From the cell containing the given text, extract its center point as (x, y) coordinate. 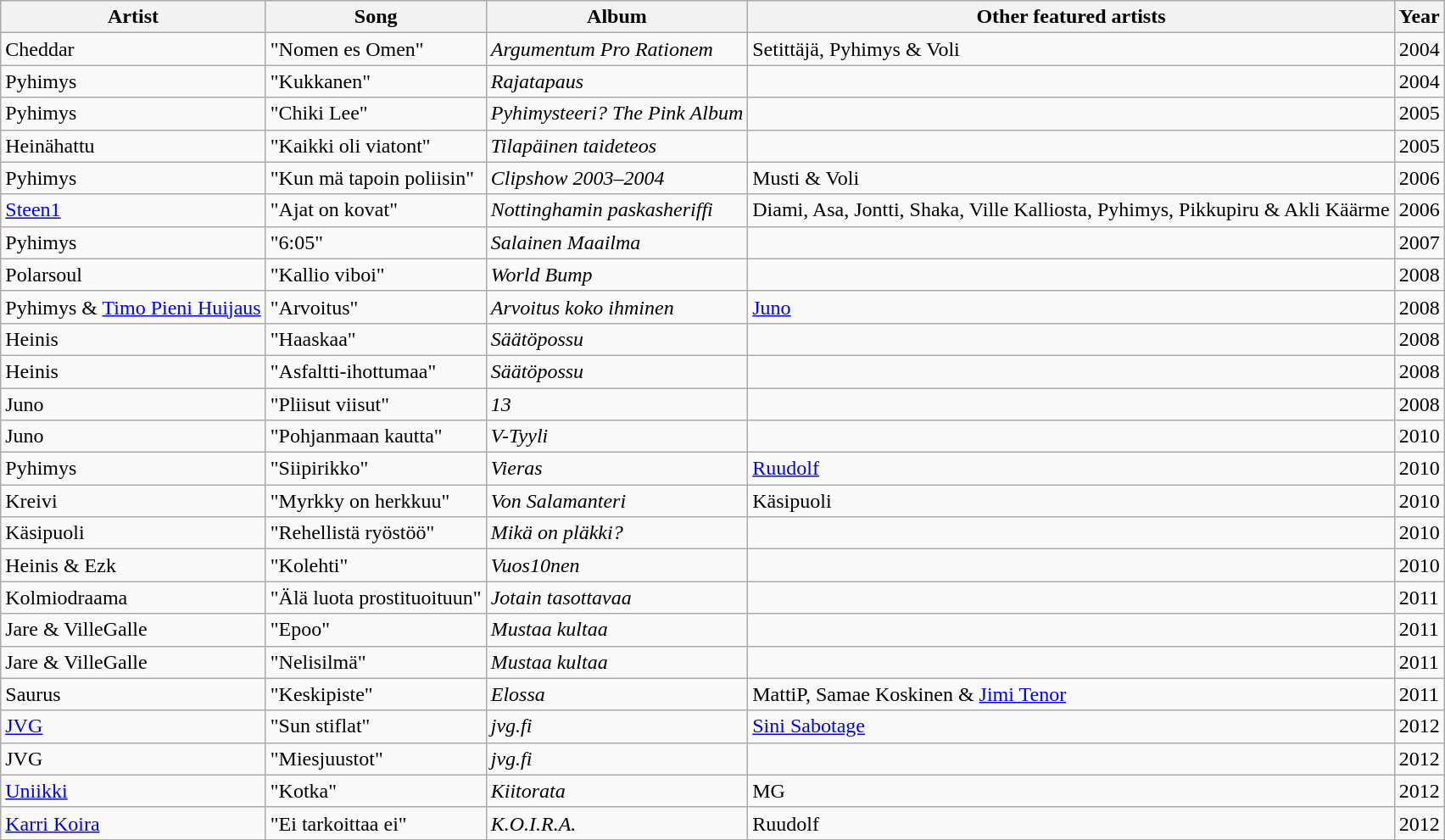
Musti & Voli (1071, 178)
Uniikki (133, 791)
Sini Sabotage (1071, 726)
"Pliisut viisut" (376, 404)
Karri Koira (133, 823)
"Rehellistä ryöstöö" (376, 533)
Vieras (617, 469)
Jotain tasottavaa (617, 598)
"Nomen es Omen" (376, 49)
Artist (133, 17)
Mikä on pläkki? (617, 533)
MattiP, Samae Koskinen & Jimi Tenor (1071, 694)
"Sun stiflat" (376, 726)
"Siipirikko" (376, 469)
World Bump (617, 275)
"Nelisilmä" (376, 662)
Heinis & Ezk (133, 565)
Kiitorata (617, 791)
Salainen Maailma (617, 242)
"Myrkky on herkkuu" (376, 501)
"Miesjuustot" (376, 759)
Saurus (133, 694)
Heinähattu (133, 146)
Pyhimysteeri? The Pink Album (617, 114)
"Asfaltti-ihottumaa" (376, 371)
Clipshow 2003–2004 (617, 178)
13 (617, 404)
Tilapäinen taideteos (617, 146)
Cheddar (133, 49)
Arvoitus koko ihminen (617, 307)
"Ei tarkoittaa ei" (376, 823)
Steen1 (133, 210)
Other featured artists (1071, 17)
Nottinghamin paskasheriffi (617, 210)
"Kun mä tapoin poliisin" (376, 178)
Song (376, 17)
"Kukkanen" (376, 81)
Pyhimys & Timo Pieni Huijaus (133, 307)
"Chiki Lee" (376, 114)
"Ajat on kovat" (376, 210)
"Kallio viboi" (376, 275)
"Keskipiste" (376, 694)
Setittäjä, Pyhimys & Voli (1071, 49)
"Kolehti" (376, 565)
"Epoo" (376, 630)
"Kotka" (376, 791)
Kreivi (133, 501)
Polarsoul (133, 275)
"Pohjanmaan kautta" (376, 437)
2007 (1420, 242)
"Kaikki oli viatont" (376, 146)
Rajatapaus (617, 81)
"Arvoitus" (376, 307)
Elossa (617, 694)
"Haaskaa" (376, 339)
Kolmiodraama (133, 598)
Album (617, 17)
Diami, Asa, Jontti, Shaka, Ville Kalliosta, Pyhimys, Pikkupiru & Akli Käärme (1071, 210)
V-Tyyli (617, 437)
Year (1420, 17)
"6:05" (376, 242)
Vuos10nen (617, 565)
MG (1071, 791)
K.O.I.R.A. (617, 823)
"Älä luota prostituoituun" (376, 598)
Von Salamanteri (617, 501)
Argumentum Pro Rationem (617, 49)
